Locate the cell with the specified text and output its (x, y) center coordinate. 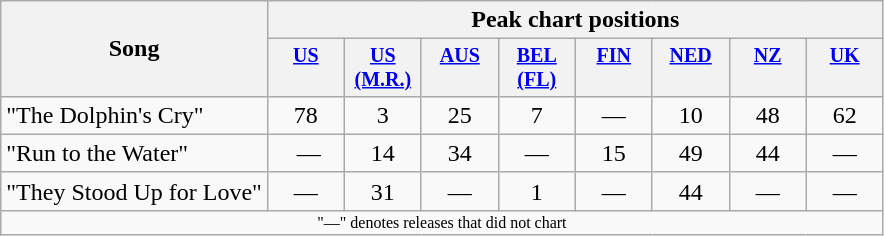
"The Dolphin's Cry" (134, 115)
BEL (FL) (536, 68)
48 (768, 115)
62 (844, 115)
US (306, 68)
14 (382, 153)
15 (614, 153)
"—" denotes releases that did not chart (442, 222)
AUS (460, 68)
NZ (768, 68)
3 (382, 115)
34 (460, 153)
Peak chart positions (575, 20)
7 (536, 115)
49 (690, 153)
"They Stood Up for Love" (134, 191)
UK (844, 68)
US (M.R.) (382, 68)
78 (306, 115)
31 (382, 191)
25 (460, 115)
Song (134, 49)
NED (690, 68)
1 (536, 191)
"Run to the Water" (134, 153)
FIN (614, 68)
10 (690, 115)
